Determine the [X, Y] coordinate at the center of the cell enclosing the given text.  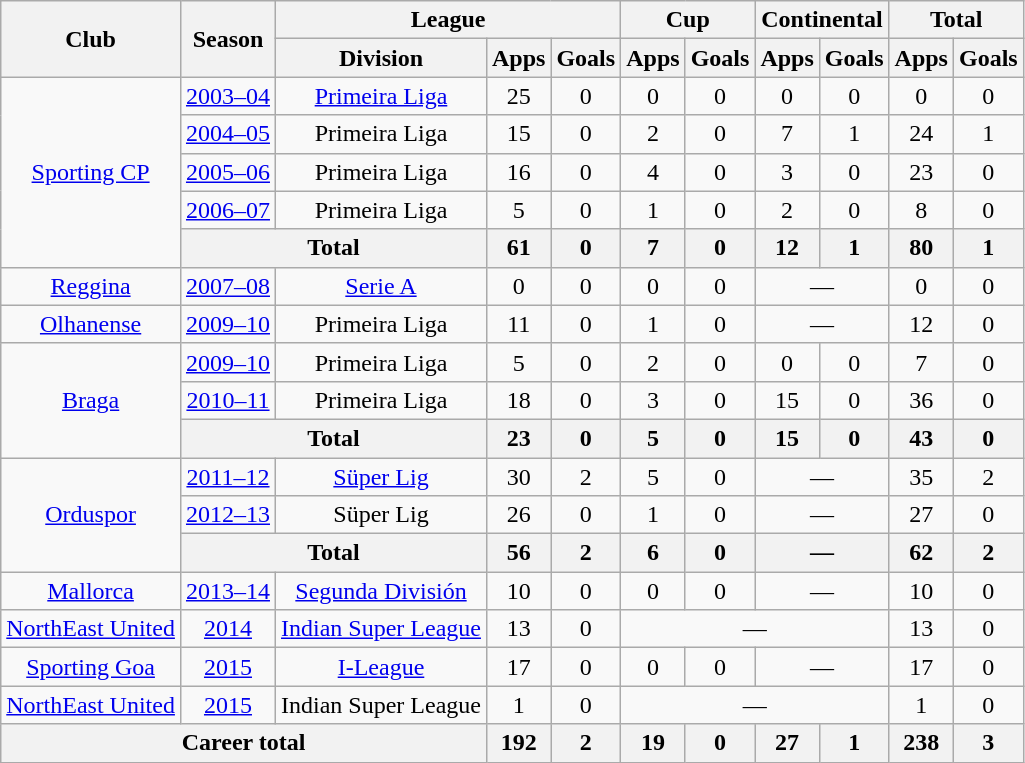
19 [653, 743]
18 [518, 400]
Olhanense [91, 324]
2013–14 [228, 591]
4 [653, 172]
Segunda División [382, 591]
6 [653, 553]
8 [921, 210]
Sporting CP [91, 172]
Sporting Goa [91, 667]
Mallorca [91, 591]
Orduspor [91, 515]
26 [518, 515]
2014 [228, 629]
2006–07 [228, 210]
Braga [91, 400]
2004–05 [228, 134]
25 [518, 96]
61 [518, 248]
2010–11 [228, 400]
238 [921, 743]
30 [518, 477]
11 [518, 324]
62 [921, 553]
I-League [382, 667]
2005–06 [228, 172]
43 [921, 438]
2012–13 [228, 515]
Season [228, 39]
Reggina [91, 286]
56 [518, 553]
80 [921, 248]
35 [921, 477]
League [448, 20]
Serie A [382, 286]
2011–12 [228, 477]
36 [921, 400]
2007–08 [228, 286]
2003–04 [228, 96]
192 [518, 743]
Career total [244, 743]
24 [921, 134]
Continental [822, 20]
Cup [688, 20]
16 [518, 172]
Division [382, 58]
Club [91, 39]
